Provide the (X, Y) coordinate of the cell's center where the given text is located.  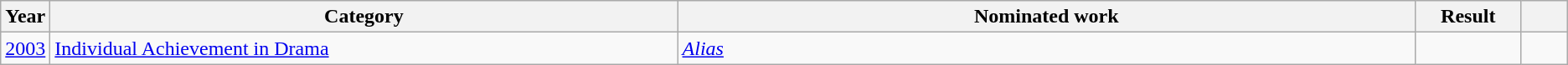
Nominated work (1046, 17)
Result (1467, 17)
Alias (1046, 48)
Individual Achievement in Drama (364, 48)
2003 (25, 48)
Year (25, 17)
Category (364, 17)
